For the text-containing cell, return its midpoint in [x, y] coordinate format. 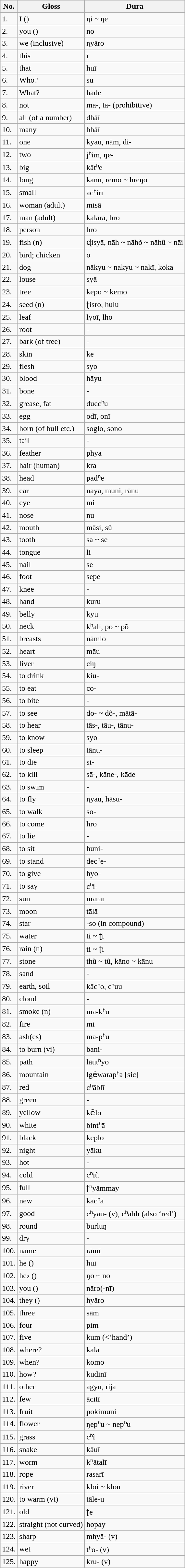
to sit [51, 848]
89. [9, 1112]
60. [9, 750]
when? [51, 1362]
43. [9, 540]
kʰalī, po ~ põ [135, 626]
10. [9, 130]
46. [9, 577]
naya, muni, rānu [135, 491]
31. [9, 391]
komo [135, 1362]
26. [9, 329]
101. [9, 1263]
odī, onī [135, 416]
other [51, 1387]
sā-, kāne-, kāde [135, 775]
rain (n) [51, 949]
122. [9, 1524]
big [51, 167]
79. [9, 986]
green [51, 1100]
74. [9, 923]
to hear [51, 725]
118. [9, 1474]
su [135, 80]
blood [51, 379]
hui [135, 1263]
old [51, 1512]
li [135, 552]
kʰātalī [135, 1462]
93. [9, 1163]
113. [9, 1411]
15. [9, 193]
kātʰe [135, 167]
nāmlo [135, 639]
bone [51, 391]
this [51, 56]
115. [9, 1437]
13. [9, 167]
do- ~ dõ-, mātā- [135, 713]
70. [9, 874]
105. [9, 1313]
kānu, remo ~ hreŋo [135, 180]
86. [9, 1074]
hot [51, 1163]
misā [135, 205]
4. [9, 56]
ācʰirī [135, 193]
to kill [51, 775]
tail [51, 441]
star [51, 923]
59. [9, 737]
71. [9, 886]
kalārā, bro [135, 217]
65. [9, 812]
hāyu [135, 379]
to see [51, 713]
68. [9, 848]
tooth [51, 540]
lgẽwarapʰa [sic] [135, 1074]
ī [135, 56]
all (of a number) [51, 117]
kācʰā [135, 1201]
nākyu ~ nakyu ~ nakī, koka [135, 267]
85. [9, 1062]
81. [9, 1011]
yāku [135, 1150]
earth, soil [51, 986]
90. [9, 1125]
grease, fat [51, 403]
happy [51, 1562]
72. [9, 899]
25. [9, 317]
path [51, 1062]
tās-, tāu-, tānu- [135, 725]
121. [9, 1512]
huī [135, 68]
1. [9, 19]
horn (of bull etc.) [51, 428]
kepo ~ kemo [135, 292]
No. [9, 6]
that [51, 68]
tʰo- (v) [135, 1549]
51. [9, 639]
mamī [135, 899]
69. [9, 861]
agyu, rijā [135, 1387]
102. [9, 1276]
bani- [135, 1049]
104. [9, 1301]
bark (of tree) [51, 342]
snake [51, 1449]
burluŋ [135, 1226]
ma-, ta- (prohibitive) [135, 105]
fish (n) [51, 242]
fruit [51, 1411]
30. [9, 379]
I () [51, 19]
20. [9, 255]
18. [9, 230]
27. [9, 342]
ear [51, 491]
sa ~ se [135, 540]
34. [9, 428]
28. [9, 354]
50. [9, 626]
louse [51, 279]
seed (n) [51, 304]
cʰi- [135, 886]
ciŋ [135, 664]
33. [9, 416]
53. [9, 664]
white [51, 1125]
neck [51, 626]
new [51, 1201]
syā [135, 279]
56. [9, 700]
76. [9, 949]
wet [51, 1549]
phya [135, 453]
we (inclusive) [51, 43]
83. [9, 1037]
57. [9, 713]
bintʰā [135, 1125]
nose [51, 515]
ash(es) [51, 1037]
to warm (vt) [51, 1499]
sām [135, 1313]
19. [9, 242]
52. [9, 651]
māsi, sũ [135, 528]
116. [9, 1449]
82. [9, 1024]
tree [51, 292]
55. [9, 688]
ŋyau, hāsu- [135, 799]
duccʰu [135, 403]
tānu- [135, 750]
64. [9, 799]
si- [135, 762]
kālā [135, 1350]
bro [135, 230]
hyo- [135, 874]
11. [9, 142]
12. [9, 155]
full [51, 1188]
35. [9, 441]
eye [51, 503]
not [51, 105]
96. [9, 1201]
sand [51, 974]
rope [51, 1474]
to die [51, 762]
22. [9, 279]
they () [51, 1301]
five [51, 1337]
Who? [51, 80]
se [135, 564]
125. [9, 1562]
syo- [135, 737]
cʰāblī [135, 1087]
feather [51, 453]
3. [9, 43]
to stand [51, 861]
pokimuni [135, 1411]
lāutʰyo [135, 1062]
38. [9, 478]
Gloss [51, 6]
66. [9, 824]
5. [9, 68]
flesh [51, 366]
44. [9, 552]
kuru [135, 601]
100. [9, 1251]
sun [51, 899]
cʰiũ [135, 1175]
few [51, 1399]
95. [9, 1188]
kloi ~ klou [135, 1487]
to swim [51, 787]
88. [9, 1100]
to lie [51, 836]
16. [9, 205]
23. [9, 292]
mhyā- (v) [135, 1537]
40. [9, 503]
What? [51, 93]
cold [51, 1175]
kācʰo, cʰuu [135, 986]
root [51, 329]
to walk [51, 812]
thũ ~ tũ, kāno ~ kānu [135, 961]
moon [51, 911]
padʰe [135, 478]
9. [9, 117]
dry [51, 1238]
nāro(-nī) [135, 1288]
no [135, 31]
night [51, 1150]
skin [51, 354]
decʰe- [135, 861]
47. [9, 589]
ʈisro, hulu [135, 304]
75. [9, 936]
o [135, 255]
bird; chicken [51, 255]
ʈe [135, 1512]
sepe [135, 577]
knee [51, 589]
8. [9, 105]
87. [9, 1087]
123. [9, 1537]
straight (not curved) [51, 1524]
117. [9, 1462]
32. [9, 403]
rasarī [135, 1474]
yellow [51, 1112]
7. [9, 93]
to drink [51, 676]
58. [9, 725]
bhāī [135, 130]
ŋyāro [135, 43]
breasts [51, 639]
so- [135, 812]
rāmī [135, 1251]
co- [135, 688]
nu [135, 515]
ʈʰyāmmay [135, 1188]
97. [9, 1213]
54. [9, 676]
person [51, 230]
cloud [51, 999]
good [51, 1213]
107. [9, 1337]
99. [9, 1238]
77. [9, 961]
kudinī [135, 1374]
hand [51, 601]
three [51, 1313]
he₂ () [51, 1276]
94. [9, 1175]
cʰyāu- (v), cʰāblī (also ‘red’) [135, 1213]
lyoī, lho [135, 317]
37. [9, 465]
111. [9, 1387]
ke [135, 354]
woman (adult) [51, 205]
syo [135, 366]
kẽlo [135, 1112]
keplo [135, 1138]
36. [9, 453]
73. [9, 911]
39. [9, 491]
mouth [51, 528]
he () [51, 1263]
māu [135, 651]
where? [51, 1350]
one [51, 142]
hro [135, 824]
kiu- [135, 676]
to give [51, 874]
four [51, 1325]
to bite [51, 700]
foot [51, 577]
84. [9, 1049]
long [51, 180]
heart [51, 651]
ma-pʰu [135, 1037]
42. [9, 528]
120. [9, 1499]
ŋo ~ no [135, 1276]
91. [9, 1138]
to say [51, 886]
to sleep [51, 750]
black [51, 1138]
kru- (v) [135, 1562]
hopay [135, 1524]
ŋepʰu ~ nepʰu [135, 1424]
how? [51, 1374]
egg [51, 416]
man (adult) [51, 217]
kum (<‘hand’) [135, 1337]
110. [9, 1374]
6. [9, 80]
kāuī [135, 1449]
dhāī [135, 117]
many [51, 130]
92. [9, 1150]
water [51, 936]
kra [135, 465]
45. [9, 564]
80. [9, 999]
cʰĩ [135, 1437]
67. [9, 836]
smoke (n) [51, 1011]
17. [9, 217]
119. [9, 1487]
small [51, 193]
ma-kʰu [135, 1011]
sharp [51, 1537]
liver [51, 664]
flower [51, 1424]
to burn (vi) [51, 1049]
fire [51, 1024]
stone [51, 961]
124. [9, 1549]
two [51, 155]
belly [51, 614]
to come [51, 824]
mountain [51, 1074]
61. [9, 762]
24. [9, 304]
pim [135, 1325]
114. [9, 1424]
108. [9, 1350]
kyau, nām, di- [135, 142]
grass [51, 1437]
red [51, 1087]
21. [9, 267]
tāle-u [135, 1499]
Dura [135, 6]
worm [51, 1462]
49. [9, 614]
63. [9, 787]
nail [51, 564]
109. [9, 1362]
ŋi ~ ŋe [135, 19]
14. [9, 180]
ācitī [135, 1399]
2. [9, 31]
jʰim, ŋe- [135, 155]
soglo, sono [135, 428]
112. [9, 1399]
41. [9, 515]
78. [9, 974]
name [51, 1251]
head [51, 478]
29. [9, 366]
to know [51, 737]
huni- [135, 848]
round [51, 1226]
dog [51, 267]
to eat [51, 688]
kyu [135, 614]
-so (in compound) [135, 923]
river [51, 1487]
tongue [51, 552]
hyāro [135, 1301]
to fly [51, 799]
tālā [135, 911]
hair (human) [51, 465]
103. [9, 1288]
leaf [51, 317]
106. [9, 1325]
98. [9, 1226]
hāde [135, 93]
48. [9, 601]
ɖisyā, nāh ~ nāhõ ~ nāhũ ~ nāi [135, 242]
62. [9, 775]
